Locate the cell with the specified text and output its (x, y) center coordinate. 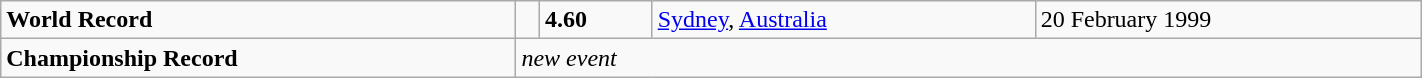
20 February 1999 (1228, 20)
new event (968, 58)
Championship Record (258, 58)
Sydney, Australia (844, 20)
World Record (258, 20)
4.60 (596, 20)
